Scan for the cell matching the given text and deliver its [x, y] coordinate at center. 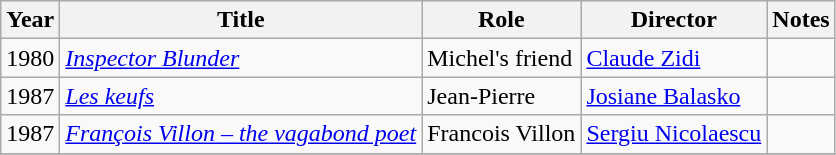
Francois Villon [502, 134]
Title [241, 20]
Inspector Blunder [241, 58]
Michel's friend [502, 58]
Notes [801, 20]
Les keufs [241, 96]
Director [674, 20]
Claude Zidi [674, 58]
Jean-Pierre [502, 96]
Role [502, 20]
François Villon – the vagabond poet [241, 134]
Year [30, 20]
1980 [30, 58]
Josiane Balasko [674, 96]
Sergiu Nicolaescu [674, 134]
